Return the (X, Y) coordinate for the center point of the cell that contains the specified text.  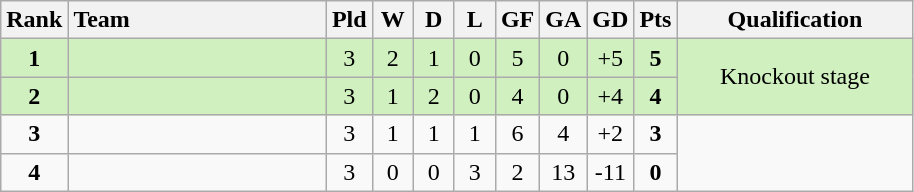
-11 (610, 172)
Qualification (795, 20)
6 (517, 134)
Knockout stage (795, 77)
GF (517, 20)
+5 (610, 58)
GD (610, 20)
+4 (610, 96)
13 (564, 172)
W (392, 20)
+2 (610, 134)
Pts (656, 20)
GA (564, 20)
Rank (34, 20)
D (434, 20)
L (474, 20)
Pld (349, 20)
Team (198, 20)
